Determine the [x, y] coordinate at the center of the cell enclosing the given text.  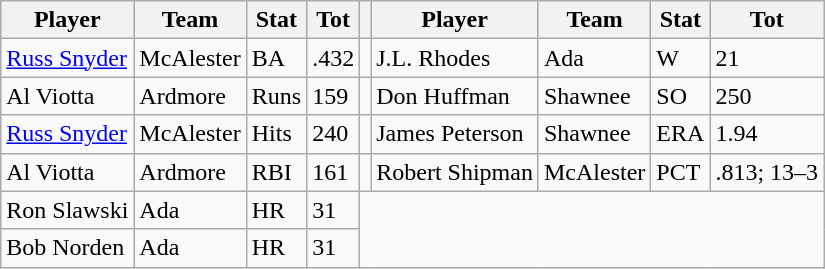
240 [334, 134]
.432 [334, 58]
BA [276, 58]
1.94 [767, 134]
250 [767, 96]
PCT [680, 172]
Ron Slawski [68, 210]
.813; 13–3 [767, 172]
Don Huffman [455, 96]
Bob Norden [68, 248]
W [680, 58]
SO [680, 96]
Hits [276, 134]
Robert Shipman [455, 172]
J.L. Rhodes [455, 58]
ERA [680, 134]
James Peterson [455, 134]
RBI [276, 172]
Runs [276, 96]
159 [334, 96]
161 [334, 172]
21 [767, 58]
